Provide the (x, y) coordinate of the cell's center where the given text is located.  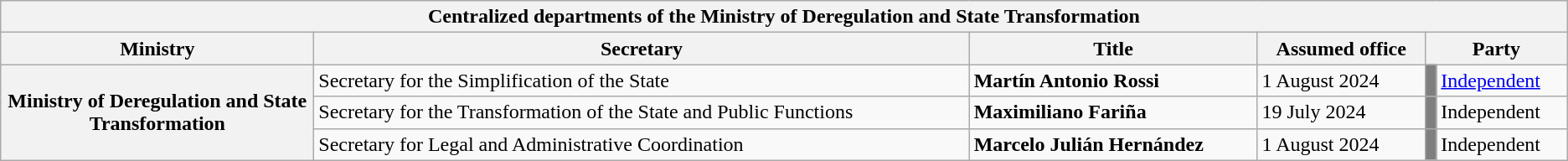
Secretary (642, 49)
Maximiliano Fariña (1113, 112)
Ministry (157, 49)
Assumed office (1342, 49)
Martín Antonio Rossi (1113, 80)
Party (1497, 49)
Secretary for the Simplification of the State (642, 80)
Title (1113, 49)
19 July 2024 (1342, 112)
Secretary for the Transformation of the State and Public Functions (642, 112)
Centralized departments of the Ministry of Deregulation and State Transformation (784, 17)
Ministry of Deregulation and State Transformation (157, 112)
Secretary for Legal and Administrative Coordination (642, 144)
Marcelo Julián Hernández (1113, 144)
